For the text-containing cell, return its midpoint in (X, Y) coordinate format. 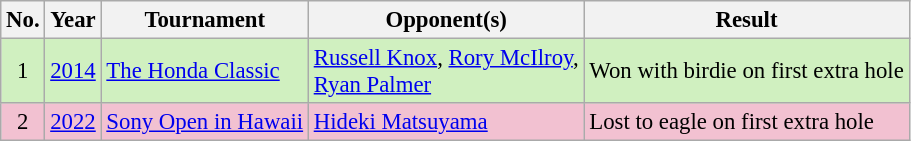
Tournament (204, 20)
Opponent(s) (446, 20)
The Honda Classic (204, 72)
2014 (73, 72)
2 (23, 122)
Hideki Matsuyama (446, 122)
1 (23, 72)
Won with birdie on first extra hole (746, 72)
Lost to eagle on first extra hole (746, 122)
Sony Open in Hawaii (204, 122)
Year (73, 20)
2022 (73, 122)
Russell Knox, Rory McIlroy, Ryan Palmer (446, 72)
Result (746, 20)
No. (23, 20)
